For the text-containing cell, return its midpoint in (X, Y) coordinate format. 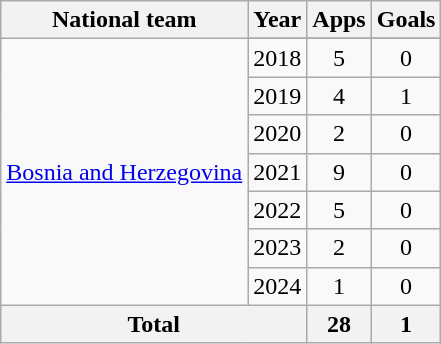
Apps (339, 20)
2020 (278, 134)
Year (278, 20)
2024 (278, 286)
4 (339, 96)
2021 (278, 172)
2023 (278, 248)
Goals (406, 20)
28 (339, 324)
2022 (278, 210)
2018 (278, 58)
9 (339, 172)
2019 (278, 96)
Total (154, 324)
National team (124, 20)
Bosnia and Herzegovina (124, 172)
